Return the [x, y] coordinate for the center point of the cell that contains the specified text.  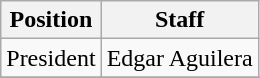
Staff [180, 20]
President [51, 58]
Position [51, 20]
Edgar Aguilera [180, 58]
